Extract the [x, y] coordinate from the center of the cell holding the provided text.  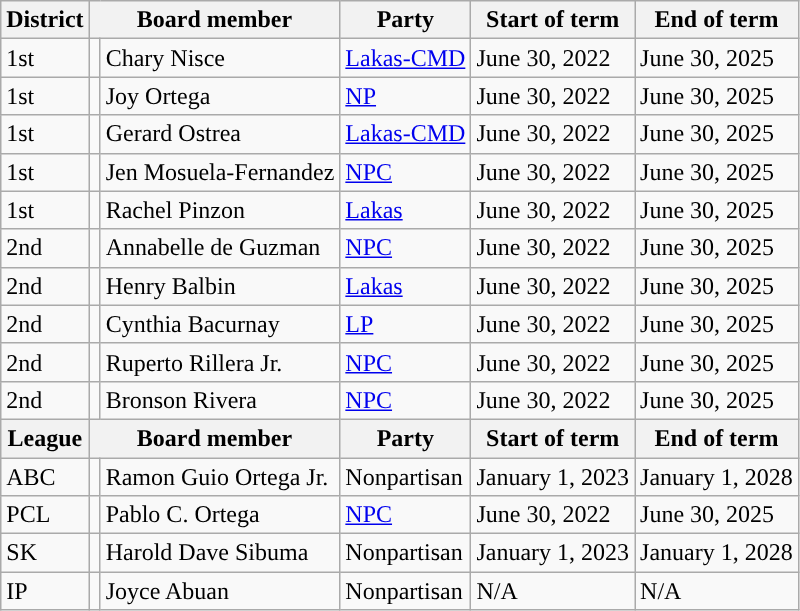
Rachel Pinzon [220, 210]
SK [45, 553]
Pablo C. Ortega [220, 515]
Cynthia Bacurnay [220, 324]
Harold Dave Sibuma [220, 553]
Joyce Abuan [220, 591]
IP [45, 591]
Annabelle de Guzman [220, 248]
District [45, 20]
Jen Mosuela-Fernandez [220, 172]
LP [406, 324]
Ramon Guio Ortega Jr. [220, 477]
ABC [45, 477]
PCL [45, 515]
Bronson Rivera [220, 400]
Ruperto Rillera Jr. [220, 362]
Gerard Ostrea [220, 134]
Henry Balbin [220, 286]
Chary Nisce [220, 58]
League [45, 438]
Joy Ortega [220, 96]
NP [406, 96]
